Return (X, Y) of the center of cell containing provided text 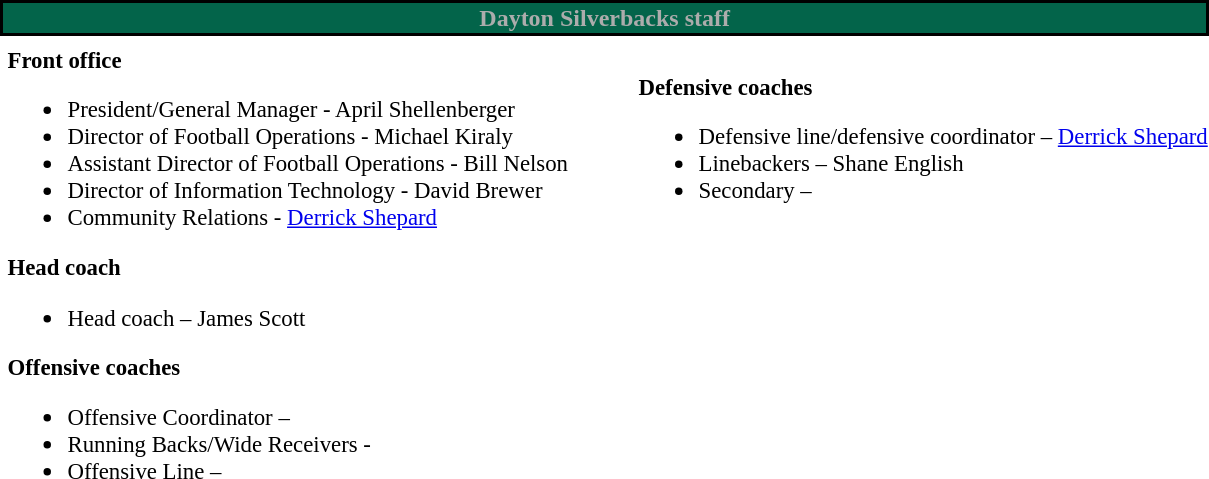
Dayton Silverbacks staff (604, 18)
